Identify which cell holds the provided text, then report its [X, Y] central coordinate. 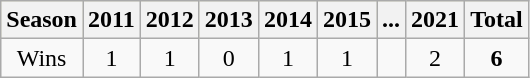
2015 [346, 20]
2021 [436, 20]
2013 [228, 20]
2 [436, 58]
... [390, 20]
Total [497, 20]
2012 [170, 20]
Season [42, 20]
2014 [288, 20]
0 [228, 58]
Wins [42, 58]
2011 [111, 20]
6 [497, 58]
